Extract the (X, Y) coordinate from the center of the cell holding the provided text.  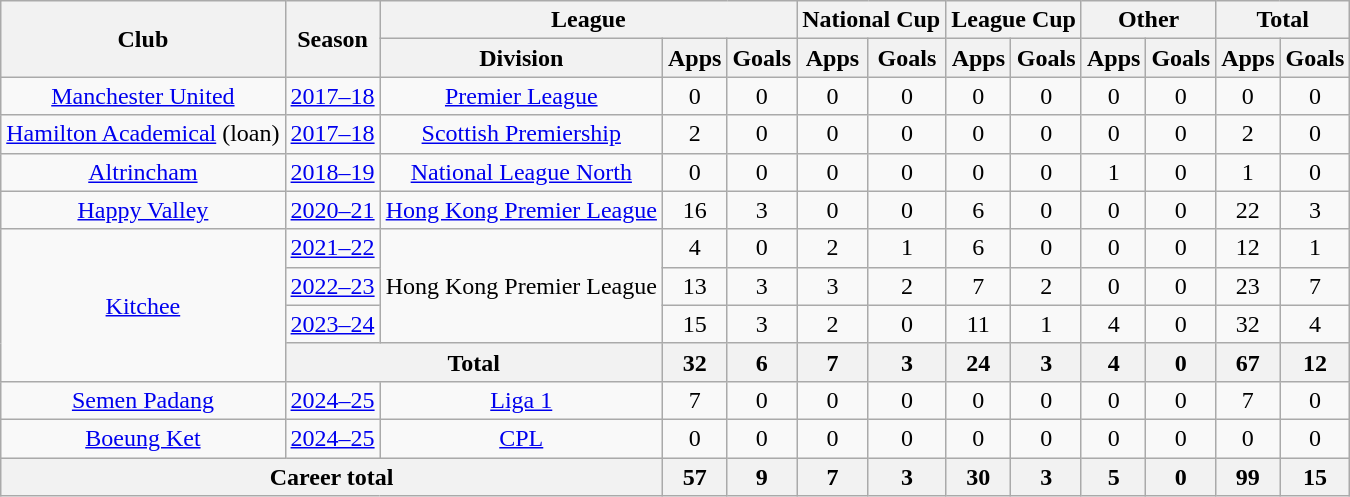
23 (1248, 286)
National Cup (872, 20)
2023–24 (332, 324)
2018–19 (332, 172)
Manchester United (143, 96)
22 (1248, 210)
League Cup (1014, 20)
Premier League (521, 96)
67 (1248, 362)
Boeung Ket (143, 438)
National League North (521, 172)
13 (694, 286)
2022–23 (332, 286)
League (588, 20)
Club (143, 39)
16 (694, 210)
30 (978, 477)
2021–22 (332, 248)
Other (1148, 20)
11 (978, 324)
99 (1248, 477)
Altrincham (143, 172)
Happy Valley (143, 210)
Division (521, 58)
CPL (521, 438)
2020–21 (332, 210)
Scottish Premiership (521, 134)
9 (762, 477)
Career total (332, 477)
Hamilton Academical (loan) (143, 134)
Semen Padang (143, 400)
5 (1113, 477)
57 (694, 477)
Season (332, 39)
Kitchee (143, 305)
24 (978, 362)
Liga 1 (521, 400)
